Output the (X, Y) coordinate of the center of the cell containing the given text.  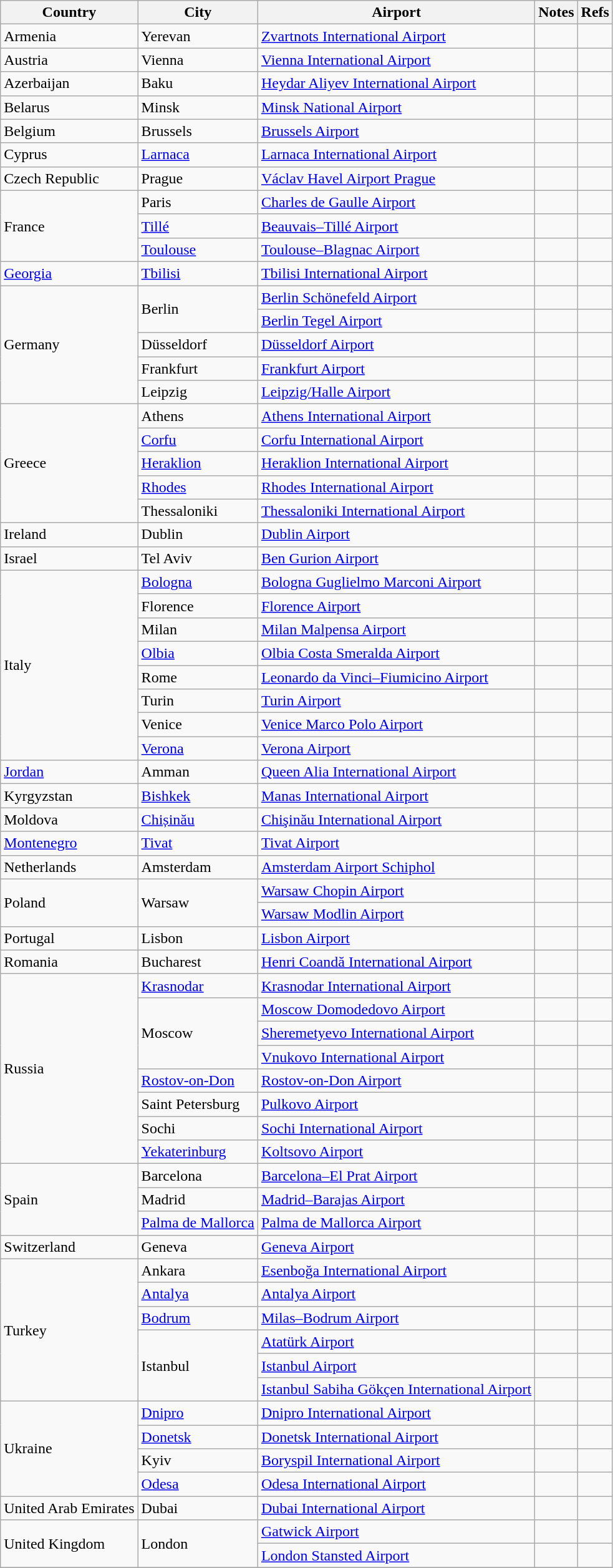
Bucharest (198, 962)
Palma de Mallorca Airport (396, 1223)
Bologna Guglielmo Marconi Airport (396, 582)
Heraklion International Airport (396, 463)
Yekaterinburg (198, 1152)
Barcelona (198, 1176)
Krasnodar International Airport (396, 985)
Queen Alia International Airport (396, 772)
Krasnodar (198, 985)
Moscow (198, 1033)
Thessaloniki International Airport (396, 511)
Bologna (198, 582)
Leipzig (198, 392)
Dublin (198, 535)
Olbia (198, 653)
Thessaloniki (198, 511)
Armenia (69, 36)
Minsk National Airport (396, 107)
Leipzig/Halle Airport (396, 392)
Frankfurt (198, 369)
Jordan (69, 772)
Germany (69, 345)
Yerevan (198, 36)
Milas–Bodrum Airport (396, 1318)
Henri Coandă International Airport (396, 962)
Verona (198, 748)
Koltsovo Airport (396, 1152)
Kyrgyzstan (69, 796)
Amman (198, 772)
Sheremetyevo International Airport (396, 1033)
United Kingdom (69, 1544)
Sochi (198, 1128)
Frankfurt Airport (396, 369)
Brussels (198, 131)
Verona Airport (396, 748)
Ben Gurion Airport (396, 558)
Warsaw Chopin Airport (396, 891)
Geneva (198, 1247)
Dubai (198, 1508)
Amsterdam Airport Schiphol (396, 867)
Milan (198, 629)
Bishkek (198, 796)
Prague (198, 178)
Istanbul Sabiha Gökçen International Airport (396, 1389)
Poland (69, 903)
Dubai International Airport (396, 1508)
Lisbon Airport (396, 938)
Refs (595, 12)
Turin (198, 701)
Ankara (198, 1270)
Venice Marco Polo Airport (396, 725)
Heraklion (198, 463)
Tbilisi International Airport (396, 273)
Vienna International Airport (396, 60)
Spain (69, 1199)
Kyiv (198, 1461)
Rhodes International Airport (396, 487)
Russia (69, 1068)
Florence Airport (396, 606)
Toulouse–Blagnac Airport (396, 249)
Netherlands (69, 867)
Zvartnots International Airport (396, 36)
Dnipro (198, 1413)
Romania (69, 962)
Baku (198, 84)
Georgia (69, 273)
Vienna (198, 60)
Amsterdam (198, 867)
Pulkovo Airport (396, 1105)
Istanbul (198, 1365)
Minsk (198, 107)
Tbilisi (198, 273)
Austria (69, 60)
Donetsk (198, 1436)
Paris (198, 202)
France (69, 226)
City (198, 12)
Dublin Airport (396, 535)
Esenboğa International Airport (396, 1270)
Florence (198, 606)
Václav Havel Airport Prague (396, 178)
Istanbul Airport (396, 1365)
Geneva Airport (396, 1247)
Italy (69, 665)
Tivat (198, 843)
Beauvais–Tillé Airport (396, 226)
Chişinău International Airport (396, 820)
Tivat Airport (396, 843)
Rostov-on-Don (198, 1081)
Manas International Airport (396, 796)
Corfu International Airport (396, 440)
Atatürk Airport (396, 1342)
Turkey (69, 1330)
Düsseldorf Airport (396, 345)
Ukraine (69, 1448)
Lisbon (198, 938)
Odesa (198, 1484)
Olbia Costa Smeralda Airport (396, 653)
Tel Aviv (198, 558)
London Stansted Airport (396, 1556)
Moscow Domodedovo Airport (396, 1009)
Gatwick Airport (396, 1532)
Israel (69, 558)
Saint Petersburg (198, 1105)
Belarus (69, 107)
Warsaw Modlin Airport (396, 914)
Turin Airport (396, 701)
Berlin (198, 309)
Greece (69, 463)
London (198, 1544)
Rhodes (198, 487)
Athens (198, 416)
Donetsk International Airport (396, 1436)
Ireland (69, 535)
Switzerland (69, 1247)
Venice (198, 725)
Country (69, 12)
Sochi International Airport (396, 1128)
Cyprus (69, 155)
Vnukovo International Airport (396, 1057)
United Arab Emirates (69, 1508)
Larnaca (198, 155)
Athens International Airport (396, 416)
Bodrum (198, 1318)
Portugal (69, 938)
Düsseldorf (198, 345)
Larnaca International Airport (396, 155)
Belgium (69, 131)
Notes (556, 12)
Montenegro (69, 843)
Warsaw (198, 903)
Leonardo da Vinci–Fiumicino Airport (396, 677)
Madrid (198, 1199)
Antalya (198, 1294)
Heydar Aliyev International Airport (396, 84)
Dnipro International Airport (396, 1413)
Madrid–Barajas Airport (396, 1199)
Toulouse (198, 249)
Moldova (69, 820)
Czech Republic (69, 178)
Boryspil International Airport (396, 1461)
Palma de Mallorca (198, 1223)
Berlin Tegel Airport (396, 321)
Chișinău (198, 820)
Milan Malpensa Airport (396, 629)
Barcelona–El Prat Airport (396, 1176)
Brussels Airport (396, 131)
Corfu (198, 440)
Rostov-on-Don Airport (396, 1081)
Odesa International Airport (396, 1484)
Airport (396, 12)
Antalya Airport (396, 1294)
Tillé (198, 226)
Charles de Gaulle Airport (396, 202)
Rome (198, 677)
Azerbaijan (69, 84)
Berlin Schönefeld Airport (396, 298)
